For the text-containing cell, return its midpoint in (x, y) coordinate format. 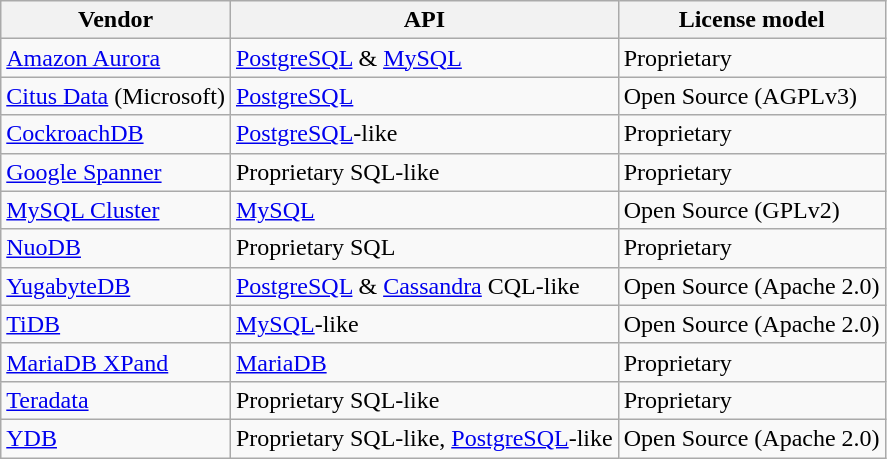
YugabyteDB (116, 286)
Proprietary SQL (424, 248)
API (424, 20)
MySQL (424, 210)
Citus Data (Microsoft) (116, 96)
MySQL Cluster (116, 210)
Proprietary SQL-like, PostgreSQL-like (424, 438)
PostgreSQL & MySQL (424, 58)
CockroachDB (116, 134)
NuoDB (116, 248)
TiDB (116, 324)
PostgreSQL-like (424, 134)
Google Spanner (116, 172)
Vendor (116, 20)
MySQL-like (424, 324)
License model (752, 20)
Open Source (AGPLv3) (752, 96)
PostgreSQL & Cassandra CQL-like (424, 286)
MariaDB XPand (116, 362)
Amazon Aurora (116, 58)
PostgreSQL (424, 96)
Teradata (116, 400)
Open Source (GPLv2) (752, 210)
YDB (116, 438)
MariaDB (424, 362)
